Locate the cell with the specified text and output its (x, y) center coordinate. 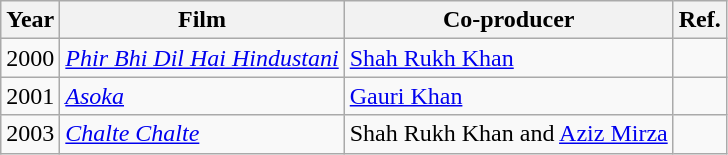
Shah Rukh Khan and Aziz Mirza (508, 134)
Ref. (700, 20)
Chalte Chalte (202, 134)
2001 (30, 96)
Shah Rukh Khan (508, 58)
Gauri Khan (508, 96)
Film (202, 20)
Year (30, 20)
2003 (30, 134)
2000 (30, 58)
Asoka (202, 96)
Phir Bhi Dil Hai Hindustani (202, 58)
Co-producer (508, 20)
